Identify which cell holds the provided text, then report its (X, Y) central coordinate. 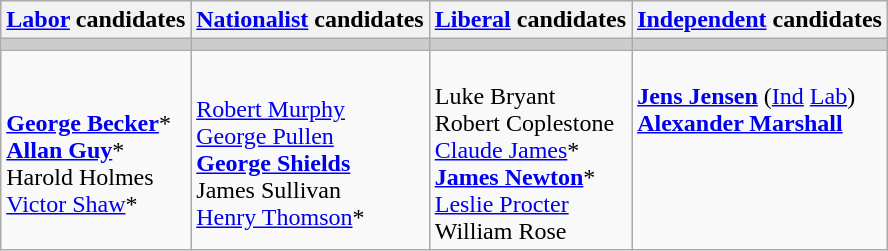
Liberal candidates (530, 20)
Nationalist candidates (310, 20)
Robert Murphy George Pullen George Shields James Sullivan Henry Thomson* (310, 150)
Labor candidates (96, 20)
George Becker* Allan Guy* Harold Holmes Victor Shaw* (96, 150)
Independent candidates (760, 20)
Luke Bryant Robert Coplestone Claude James* James Newton* Leslie Procter William Rose (530, 150)
Jens Jensen (Ind Lab) Alexander Marshall (760, 150)
